Output the [x, y] coordinate of the center of the cell containing the given text.  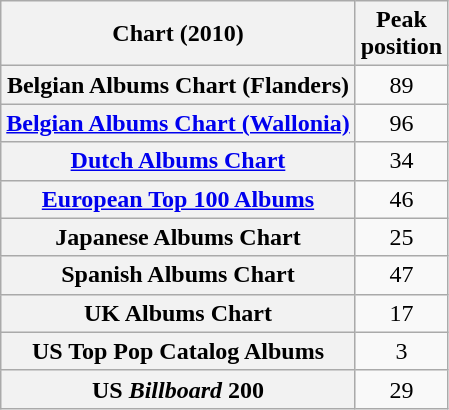
UK Albums Chart [178, 313]
25 [401, 237]
Belgian Albums Chart (Wallonia) [178, 123]
29 [401, 389]
Spanish Albums Chart [178, 275]
3 [401, 351]
46 [401, 199]
17 [401, 313]
Belgian Albums Chart (Flanders) [178, 85]
European Top 100 Albums [178, 199]
Japanese Albums Chart [178, 237]
96 [401, 123]
89 [401, 85]
47 [401, 275]
US Billboard 200 [178, 389]
Peakposition [401, 34]
34 [401, 161]
US Top Pop Catalog Albums [178, 351]
Chart (2010) [178, 34]
Dutch Albums Chart [178, 161]
